Pinpoint the cell where the given text exists, returning its [X, Y] midpoint coordinate. 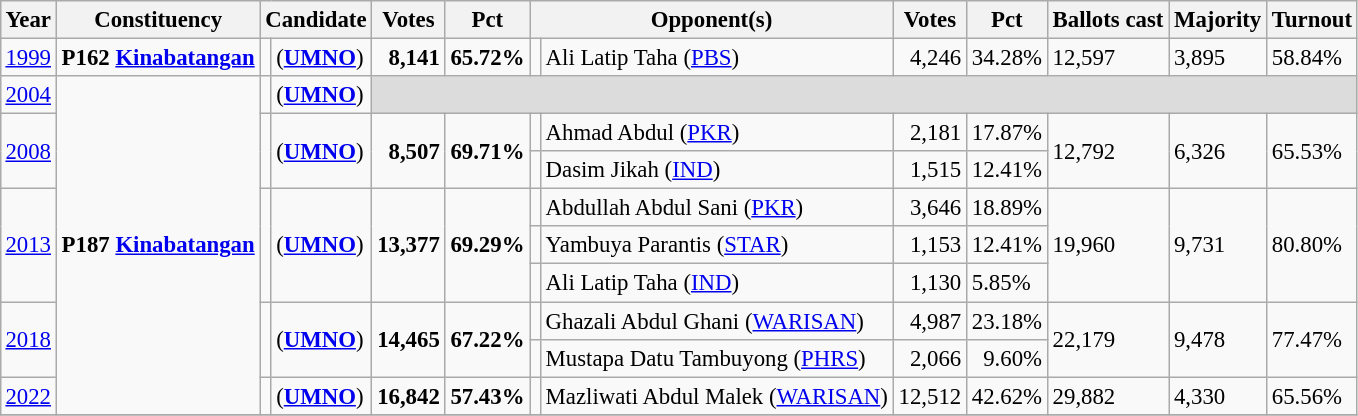
22,179 [1108, 340]
2022 [28, 396]
16,842 [408, 396]
6,326 [1218, 152]
Opponent(s) [712, 20]
Candidate [316, 20]
80.80% [1312, 246]
1,153 [930, 245]
Ahmad Abdul (PKR) [716, 133]
2004 [28, 95]
65.53% [1312, 152]
17.87% [1006, 133]
4,987 [930, 321]
Turnout [1312, 20]
42.62% [1006, 396]
65.72% [488, 57]
1,515 [930, 170]
8,141 [408, 57]
57.43% [488, 396]
P162 Kinabatangan [158, 57]
18.89% [1006, 208]
Majority [1218, 20]
69.71% [488, 152]
Constituency [158, 20]
69.29% [488, 246]
13,377 [408, 246]
58.84% [1312, 57]
34.28% [1006, 57]
1,130 [930, 283]
9.60% [1006, 358]
2008 [28, 152]
12,792 [1108, 152]
Abdullah Abdul Sani (PKR) [716, 208]
67.22% [488, 340]
Mazliwati Abdul Malek (WARISAN) [716, 396]
2018 [28, 340]
4,246 [930, 57]
65.56% [1312, 396]
23.18% [1006, 321]
3,895 [1218, 57]
5.85% [1006, 283]
1999 [28, 57]
2013 [28, 246]
2,066 [930, 358]
12,597 [1108, 57]
29,882 [1108, 396]
14,465 [408, 340]
3,646 [930, 208]
19,960 [1108, 246]
P187 Kinabatangan [158, 245]
9,731 [1218, 246]
Yambuya Parantis (STAR) [716, 245]
Ali Latip Taha (PBS) [716, 57]
Ali Latip Taha (IND) [716, 283]
2,181 [930, 133]
Mustapa Datu Tambuyong (PHRS) [716, 358]
Ghazali Abdul Ghani (WARISAN) [716, 321]
9,478 [1218, 340]
77.47% [1312, 340]
Year [28, 20]
12,512 [930, 396]
4,330 [1218, 396]
Dasim Jikah (IND) [716, 170]
8,507 [408, 152]
Ballots cast [1108, 20]
